Identify which cell holds the provided text, then report its (x, y) central coordinate. 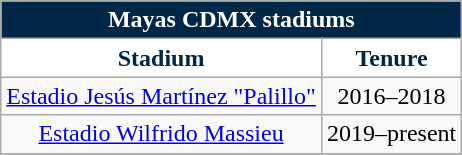
Estadio Wilfrido Massieu (162, 134)
Tenure (391, 58)
Estadio Jesús Martínez "Palillo" (162, 96)
Stadium (162, 58)
2016–2018 (391, 96)
Mayas CDMX stadiums (232, 20)
2019–present (391, 134)
